Find where the given text appears and provide that cell's center as [x, y] coordinate. 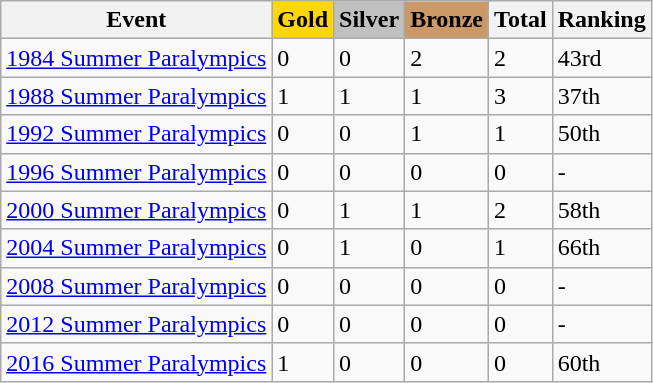
1984 Summer Paralympics [136, 58]
60th [602, 362]
1988 Summer Paralympics [136, 96]
Ranking [602, 20]
1996 Summer Paralympics [136, 172]
43rd [602, 58]
3 [521, 96]
Total [521, 20]
Event [136, 20]
2000 Summer Paralympics [136, 210]
66th [602, 248]
1992 Summer Paralympics [136, 134]
2004 Summer Paralympics [136, 248]
Silver [370, 20]
58th [602, 210]
Bronze [447, 20]
2008 Summer Paralympics [136, 286]
37th [602, 96]
50th [602, 134]
Gold [303, 20]
2016 Summer Paralympics [136, 362]
2012 Summer Paralympics [136, 324]
